Find where the given text appears and provide that cell's center as (x, y) coordinate. 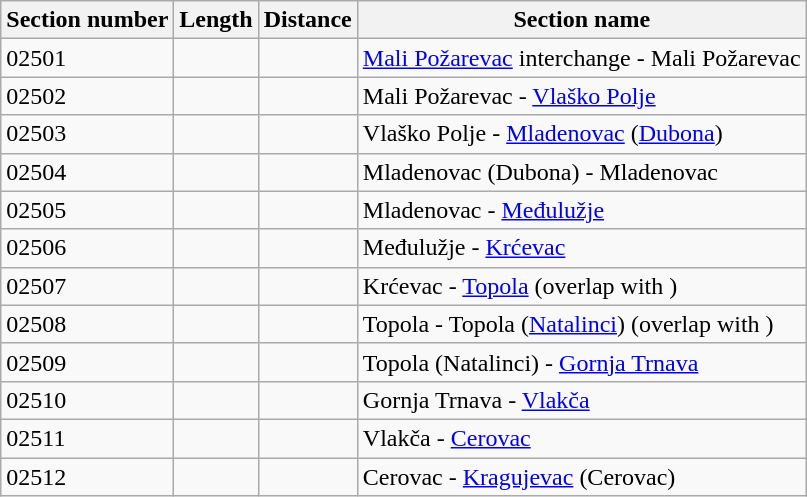
Mladenovac (Dubona) - Mladenovac (582, 172)
02505 (88, 210)
Topola (Natalinci) - Gornja Trnava (582, 362)
Vlakča - Cerovac (582, 438)
Vlaško Polje - Mladenovac (Dubona) (582, 134)
02511 (88, 438)
02507 (88, 286)
02508 (88, 324)
Section name (582, 20)
Mali Požarevac interchange - Mali Požarevac (582, 58)
Mladenovac - Međulužje (582, 210)
Krćevac - Topola (overlap with ) (582, 286)
02504 (88, 172)
02512 (88, 477)
02502 (88, 96)
Cerovac - Kragujevac (Cerovac) (582, 477)
02506 (88, 248)
Topola - Topola (Natalinci) (overlap with ) (582, 324)
Section number (88, 20)
Međulužje - Krćevac (582, 248)
Length (216, 20)
02501 (88, 58)
02510 (88, 400)
Mali Požarevac - Vlaško Polje (582, 96)
Distance (308, 20)
02503 (88, 134)
02509 (88, 362)
Gornja Trnava - Vlakča (582, 400)
